Search for the cell housing the specified text and yield its (X, Y) center coordinate. 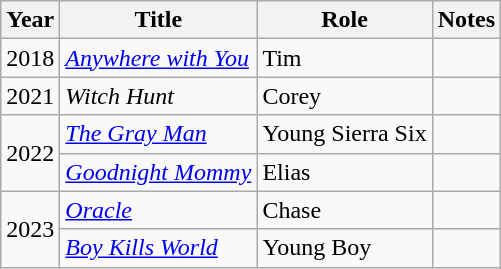
Young Sierra Six (344, 134)
Tim (344, 58)
2021 (30, 96)
Year (30, 20)
Young Boy (344, 248)
The Gray Man (158, 134)
Anywhere with You (158, 58)
Oracle (158, 210)
Witch Hunt (158, 96)
Goodnight Mommy (158, 172)
2018 (30, 58)
Corey (344, 96)
Elias (344, 172)
2022 (30, 153)
Notes (466, 20)
Title (158, 20)
2023 (30, 229)
Chase (344, 210)
Role (344, 20)
Boy Kills World (158, 248)
